Scan for the cell matching the given text and deliver its [X, Y] coordinate at center. 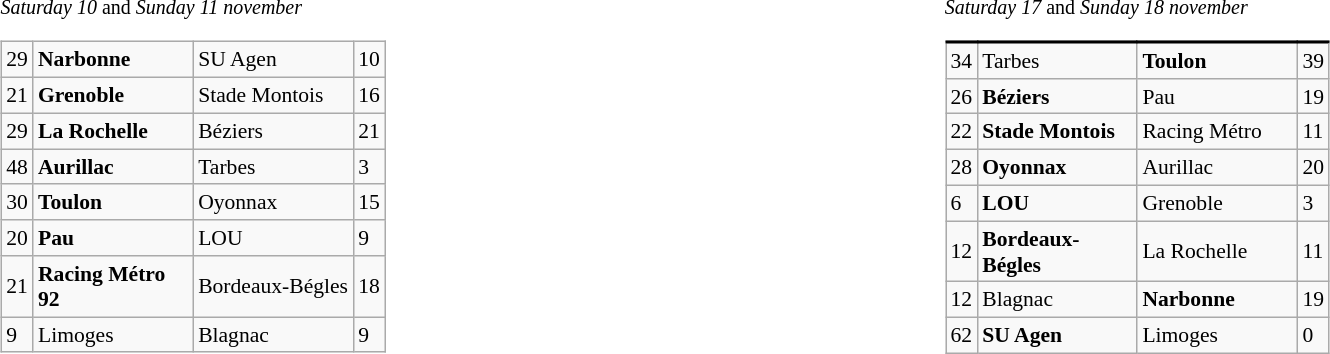
34 [962, 60]
39 [1313, 60]
48 [17, 167]
Racing Métro 92 [113, 286]
10 [369, 60]
22 [962, 132]
18 [369, 286]
6 [962, 203]
26 [962, 96]
16 [369, 95]
62 [962, 335]
Racing Métro [1217, 132]
0 [1313, 335]
15 [369, 202]
30 [17, 202]
28 [962, 167]
